Identify which cell holds the provided text, then report its (x, y) central coordinate. 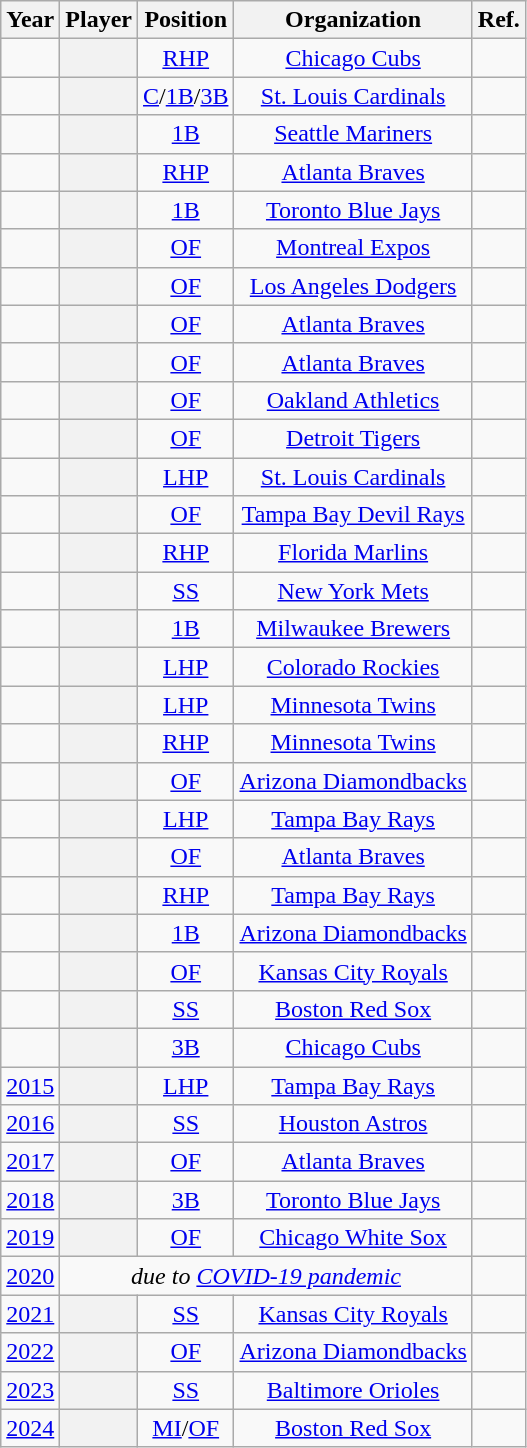
2020 (30, 1276)
2022 (30, 1352)
Colorado Rockies (353, 667)
Los Angeles Dodgers (353, 286)
2015 (30, 1085)
2024 (30, 1428)
2018 (30, 1200)
Tampa Bay Devil Rays (353, 515)
Player (99, 20)
Montreal Expos (353, 248)
2023 (30, 1390)
C/1B/3B (186, 96)
MI/OF (186, 1428)
Houston Astros (353, 1124)
New York Mets (353, 591)
2019 (30, 1238)
Baltimore Orioles (353, 1390)
due to COVID-19 pandemic (266, 1276)
Milwaukee Brewers (353, 629)
Position (186, 20)
Ref. (498, 20)
Chicago White Sox (353, 1238)
2021 (30, 1314)
Detroit Tigers (353, 438)
Oakland Athletics (353, 400)
2017 (30, 1162)
Organization (353, 20)
Florida Marlins (353, 553)
2016 (30, 1124)
Seattle Mariners (353, 134)
Year (30, 20)
